Search for the cell housing the specified text and yield its (x, y) center coordinate. 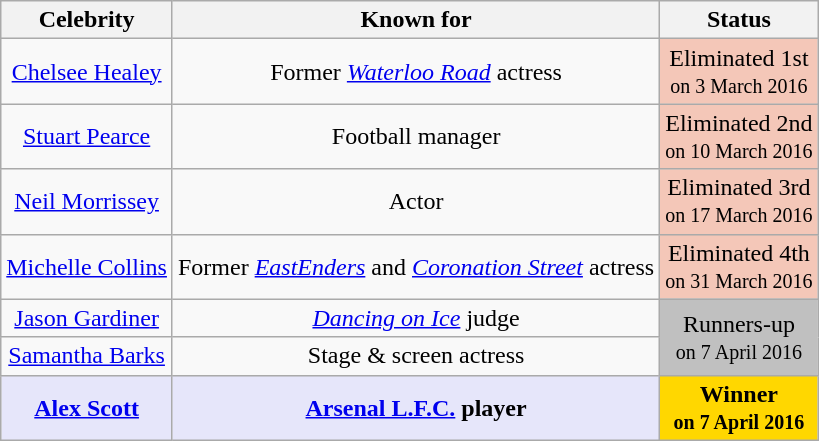
Michelle Collins (87, 266)
Chelsee Healey (87, 72)
Arsenal L.F.C. player (416, 408)
Eliminated 4th on 31 March 2016 (739, 266)
Eliminated 2ndon 10 March 2016 (739, 136)
Football manager (416, 136)
Celebrity (87, 20)
Runners-upon 7 April 2016 (739, 337)
Winneron 7 April 2016 (739, 408)
Known for (416, 20)
Jason Gardiner (87, 318)
Former EastEnders and Coronation Street actress (416, 266)
Stage & screen actress (416, 356)
Neil Morrissey (87, 202)
Actor (416, 202)
Dancing on Ice judge (416, 318)
Alex Scott (87, 408)
Former Waterloo Road actress (416, 72)
Stuart Pearce (87, 136)
Samantha Barks (87, 356)
Status (739, 20)
Eliminated 3rd on 17 March 2016 (739, 202)
Eliminated 1ston 3 March 2016 (739, 72)
